Return (x, y) of the center of cell containing provided text 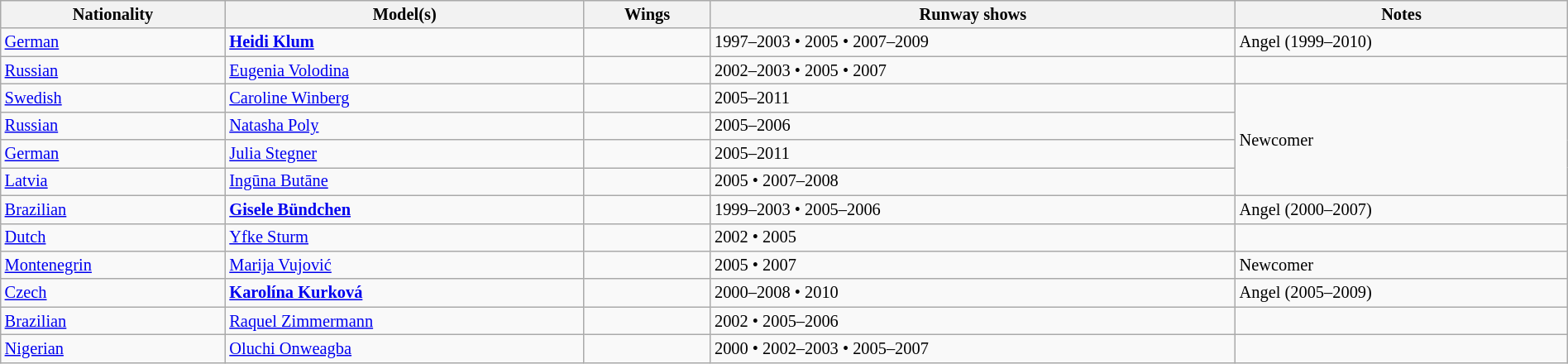
Latvia (113, 181)
Wings (647, 14)
Czech (113, 293)
2000 • 2002–2003 • 2005–2007 (973, 348)
Julia Stegner (404, 154)
Gisele Bündchen (404, 209)
1999–2003 • 2005–2006 (973, 209)
Runway shows (973, 14)
Raquel Zimmermann (404, 321)
Oluchi Onweagba (404, 348)
Swedish (113, 98)
Karolína Kurková (404, 293)
2005–2006 (973, 126)
Nationality (113, 14)
1997–2003 • 2005 • 2007–2009 (973, 42)
2005 • 2007 (973, 265)
Dutch (113, 237)
Marija Vujović (404, 265)
2005 • 2007–2008 (973, 181)
Angel (2005–2009) (1402, 293)
Natasha Poly (404, 126)
Nigerian (113, 348)
Angel (2000–2007) (1402, 209)
Model(s) (404, 14)
Notes (1402, 14)
Angel (1999–2010) (1402, 42)
Ingūna Butāne (404, 181)
2002–2003 • 2005 • 2007 (973, 70)
Eugenia Volodina (404, 70)
2002 • 2005 (973, 237)
Caroline Winberg (404, 98)
Montenegrin (113, 265)
2000–2008 • 2010 (973, 293)
Heidi Klum (404, 42)
Yfke Sturm (404, 237)
2002 • 2005–2006 (973, 321)
